Identify which cell holds the provided text, then report its (x, y) central coordinate. 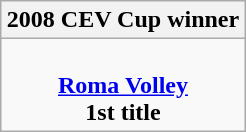
Roma Volley 1st title (122, 85)
2008 CEV Cup winner (122, 20)
